Extract the (x, y) coordinate from the center of the cell holding the provided text.  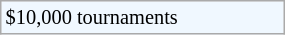
$10,000 tournaments (142, 17)
